Provide the (x, y) coordinate of the cell's center where the given text is located.  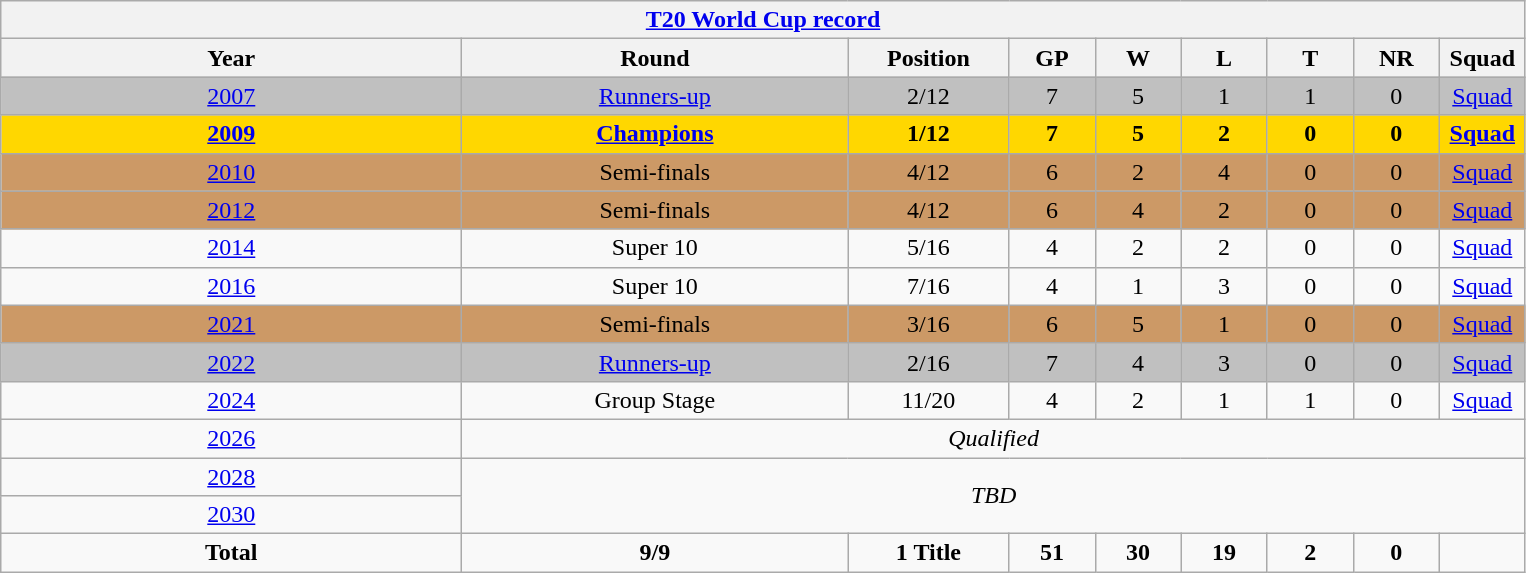
GP (1052, 58)
2007 (232, 96)
2024 (232, 400)
1/12 (928, 134)
2016 (232, 286)
Champions (655, 134)
2012 (232, 210)
2022 (232, 362)
Round (655, 58)
Group Stage (655, 400)
2014 (232, 248)
5/16 (928, 248)
L (1224, 58)
W (1138, 58)
TBD (994, 496)
2010 (232, 172)
2/16 (928, 362)
Total (232, 553)
Qualified (994, 438)
3/16 (928, 324)
51 (1052, 553)
9/9 (655, 553)
Position (928, 58)
2021 (232, 324)
19 (1224, 553)
2/12 (928, 96)
Year (232, 58)
2026 (232, 438)
11/20 (928, 400)
2009 (232, 134)
7/16 (928, 286)
1 Title (928, 553)
T (1310, 58)
T20 World Cup record (764, 20)
2030 (232, 515)
NR (1396, 58)
2028 (232, 477)
30 (1138, 553)
